Identify which cell holds the provided text, then report its (X, Y) central coordinate. 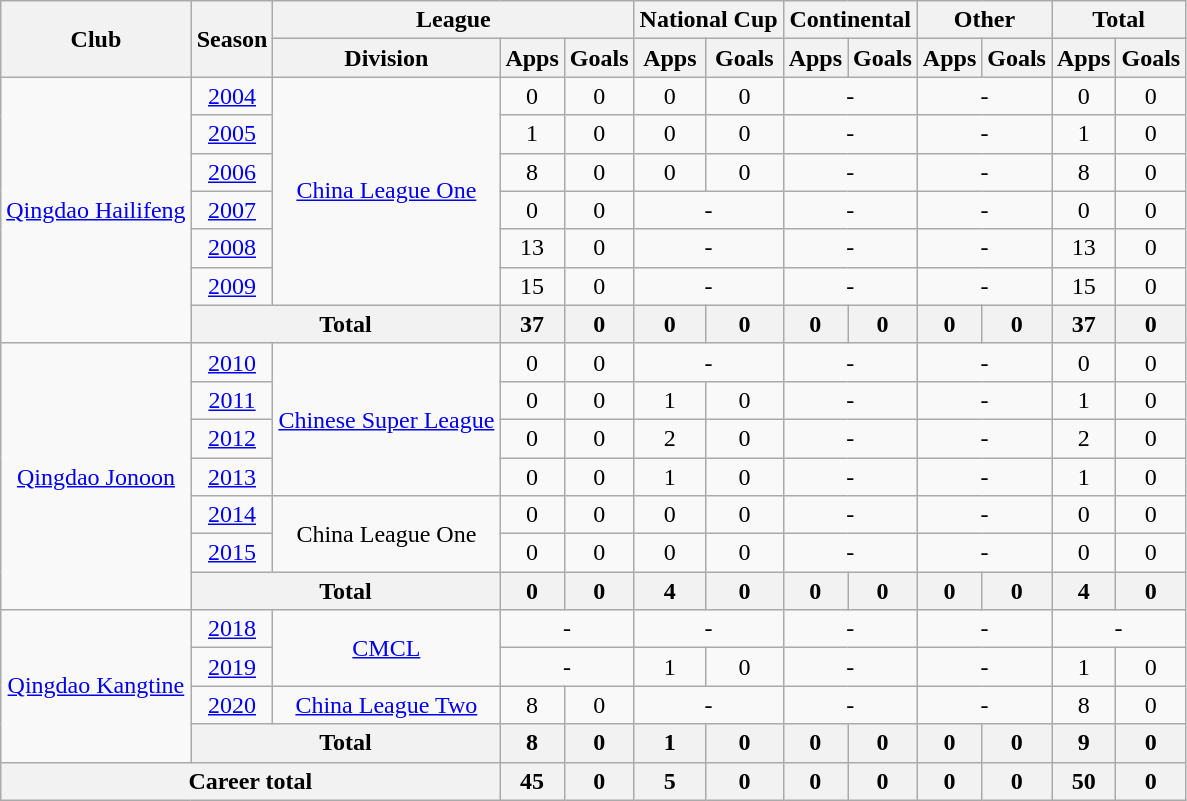
Career total (250, 781)
Qingdao Jonoon (96, 476)
2020 (232, 705)
2011 (232, 400)
2012 (232, 438)
2019 (232, 667)
League (454, 20)
50 (1084, 781)
Continental (850, 20)
2015 (232, 553)
45 (532, 781)
China League Two (386, 705)
2010 (232, 362)
Qingdao Kangtine (96, 686)
Club (96, 39)
5 (670, 781)
Chinese Super League (386, 419)
Qingdao Hailifeng (96, 210)
2008 (232, 248)
Season (232, 39)
2013 (232, 477)
9 (1084, 743)
2014 (232, 515)
2018 (232, 629)
CMCL (386, 648)
Other (984, 20)
Division (386, 58)
2006 (232, 172)
2004 (232, 96)
National Cup (708, 20)
2005 (232, 134)
2007 (232, 210)
2009 (232, 286)
